Extract the [X, Y] coordinate from the center of the cell holding the provided text.  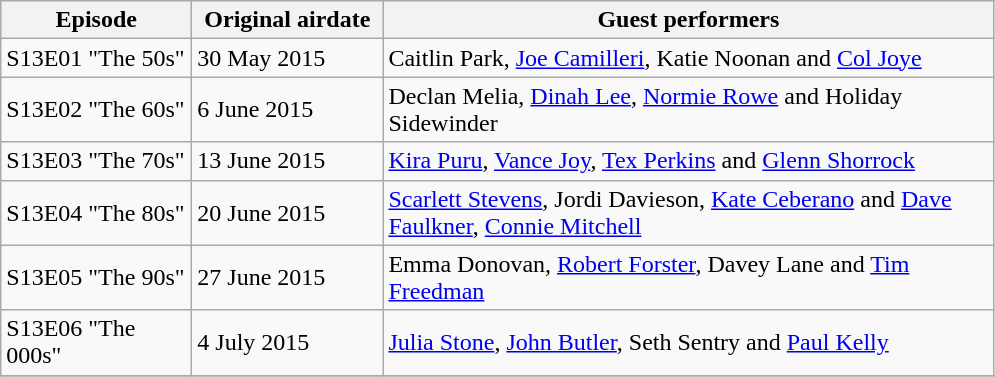
S13E04 "The 80s" [96, 212]
Original airdate [288, 20]
4 July 2015 [288, 342]
30 May 2015 [288, 58]
Julia Stone, John Butler, Seth Sentry and Paul Kelly [688, 342]
S13E03 "The 70s" [96, 161]
13 June 2015 [288, 161]
Episode [96, 20]
27 June 2015 [288, 278]
Caitlin Park, Joe Camilleri, Katie Noonan and Col Joye [688, 58]
S13E01 "The 50s" [96, 58]
S13E05 "The 90s" [96, 278]
S13E02 "The 60s" [96, 110]
Kira Puru, Vance Joy, Tex Perkins and Glenn Shorrock [688, 161]
Declan Melia, Dinah Lee, Normie Rowe and Holiday Sidewinder [688, 110]
S13E06 "The 000s" [96, 342]
Scarlett Stevens, Jordi Davieson, Kate Ceberano and Dave Faulkner, Connie Mitchell [688, 212]
6 June 2015 [288, 110]
Guest performers [688, 20]
Emma Donovan, Robert Forster, Davey Lane and Tim Freedman [688, 278]
20 June 2015 [288, 212]
